Locate the cell with the specified text and output its [X, Y] center coordinate. 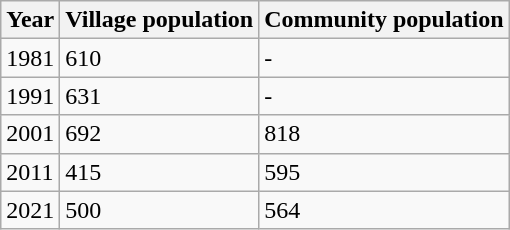
610 [160, 58]
500 [160, 210]
Community population [384, 20]
2011 [30, 172]
Year [30, 20]
692 [160, 134]
564 [384, 210]
2001 [30, 134]
1991 [30, 96]
631 [160, 96]
2021 [30, 210]
415 [160, 172]
818 [384, 134]
Village population [160, 20]
1981 [30, 58]
595 [384, 172]
